Detect which cell encompasses the target text, then output its (x, y) center coordinate. 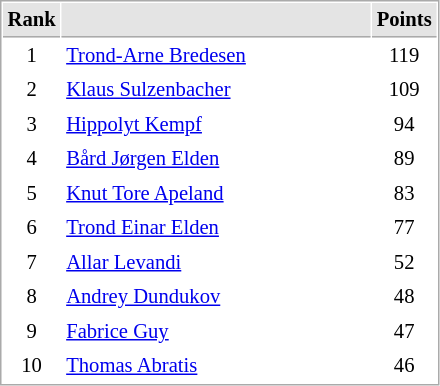
89 (404, 158)
Andrey Dundukov (216, 296)
47 (404, 332)
2 (32, 90)
48 (404, 296)
Rank (32, 20)
1 (32, 56)
94 (404, 124)
5 (32, 194)
8 (32, 296)
4 (32, 158)
Hippolyt Kempf (216, 124)
9 (32, 332)
Knut Tore Apeland (216, 194)
Thomas Abratis (216, 366)
3 (32, 124)
10 (32, 366)
52 (404, 262)
Klaus Sulzenbacher (216, 90)
77 (404, 228)
Allar Levandi (216, 262)
Fabrice Guy (216, 332)
119 (404, 56)
83 (404, 194)
7 (32, 262)
Trond Einar Elden (216, 228)
109 (404, 90)
Trond-Arne Bredesen (216, 56)
Bård Jørgen Elden (216, 158)
46 (404, 366)
Points (404, 20)
6 (32, 228)
